Return the (x, y) coordinate for the center point of the cell that contains the specified text.  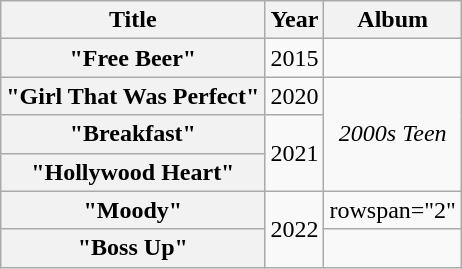
"Moody" (133, 210)
Album (393, 20)
"Free Beer" (133, 58)
Title (133, 20)
2000s Teen (393, 134)
"Hollywood Heart" (133, 172)
2021 (294, 153)
2015 (294, 58)
2022 (294, 229)
"Boss Up" (133, 248)
2020 (294, 96)
Year (294, 20)
rowspan="2" (393, 210)
"Breakfast" (133, 134)
"Girl That Was Perfect" (133, 96)
